Provide the (x, y) coordinate of the cell's center where the given text is located.  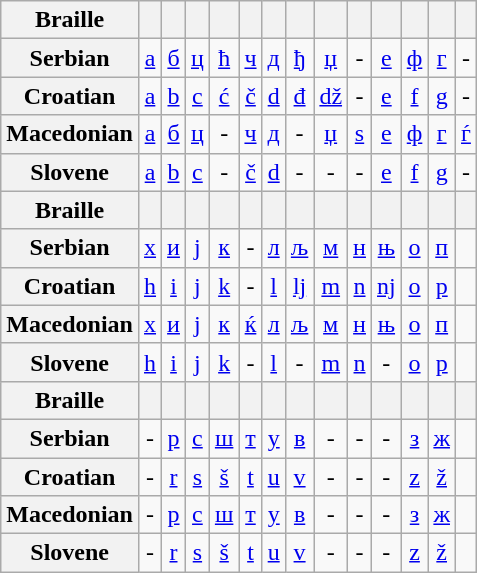
ѓ (466, 134)
lj (300, 286)
nj (386, 286)
dž (331, 96)
ć (224, 96)
ћ (224, 58)
đ (300, 96)
ќ (250, 324)
ѕ (360, 134)
ђ (300, 58)
